Locate the cell with the specified text and output its [X, Y] center coordinate. 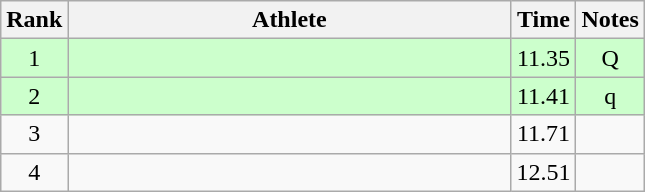
Time [544, 20]
11.41 [544, 96]
11.35 [544, 58]
q [610, 96]
Rank [34, 20]
Athlete [290, 20]
1 [34, 58]
Q [610, 58]
4 [34, 172]
11.71 [544, 134]
Notes [610, 20]
2 [34, 96]
12.51 [544, 172]
3 [34, 134]
